Scan for the cell matching the given text and deliver its (X, Y) coordinate at center. 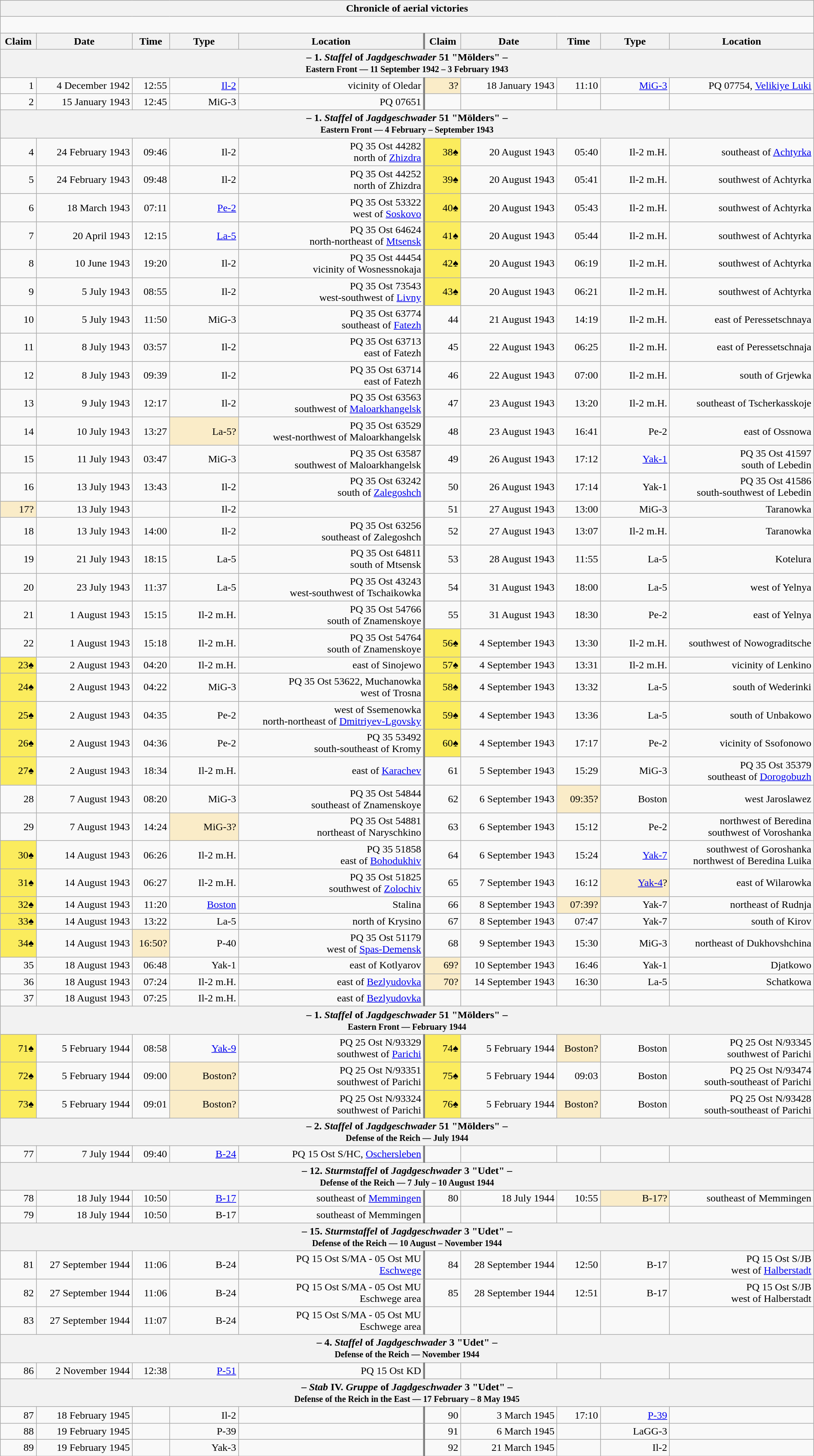
44 (442, 319)
50 (442, 487)
21 (18, 615)
49 (442, 459)
30♠ (18, 855)
PQ 35 Ost 63242 south of Zalegoshch (331, 487)
62 (442, 799)
PQ 35 Ost 53622, Muchanowka west of Trosna (331, 687)
86 (18, 1371)
18 March 1943 (84, 208)
14 September 1943 (509, 982)
07:00 (579, 375)
07:11 (151, 208)
east of Karachev (331, 771)
Schatkowa (742, 982)
13:20 (579, 403)
2 November 1944 (84, 1371)
69? (442, 965)
PQ 35 Ost 35379 southeast of Dorogobuzh (742, 771)
63 (442, 827)
13:36 (579, 715)
45 (442, 348)
east of Peressetschnaya (742, 319)
6 (18, 208)
LaGG-3 (635, 1431)
10 (18, 319)
12:15 (151, 235)
17:14 (579, 487)
northeast of Dukhovshchina (742, 943)
07:47 (579, 921)
PQ 25 Ost N/93345 southwest of Parichi (742, 1048)
39♠ (442, 179)
46 (442, 375)
18:30 (579, 615)
37 (18, 998)
15:12 (579, 827)
61 (442, 771)
Stalina (331, 905)
southeast of Achtyrka (742, 152)
3? (442, 85)
PQ 25 Ost N/93474 south-southeast of Parichi (742, 1076)
51 (442, 509)
83 (18, 1320)
56♠ (442, 643)
58♠ (442, 687)
12:50 (579, 1265)
06:26 (151, 855)
09:35? (579, 799)
– 12. Sturmstaffel of Jagdgeschwader 3 "Udet" –Defense of the Reich — 7 July – 10 August 1944 (407, 1176)
PQ 35 Ost 64624 north-northeast of Mtsensk (331, 235)
60♠ (442, 743)
19:20 (151, 264)
09:03 (579, 1076)
85 (442, 1293)
14:24 (151, 827)
5 (18, 179)
32♠ (18, 905)
PQ 07651 (331, 102)
04:22 (151, 687)
Yak-4? (635, 883)
29 (18, 827)
70? (442, 982)
05:40 (579, 152)
08:58 (151, 1048)
7 July 1944 (84, 1154)
PQ 35 Ost 54844 southeast of Znamenskoye (331, 799)
90 (442, 1415)
11:07 (151, 1320)
21 July 1943 (84, 559)
92 (442, 1447)
south of Kirov (742, 921)
16:50? (151, 943)
15 January 1943 (84, 102)
east of Yelnya (742, 615)
07:24 (151, 982)
76♠ (442, 1104)
La-5? (204, 431)
81 (18, 1265)
PQ 35 Ost 54881 northeast of Naryschkino (331, 827)
05:41 (579, 179)
13:22 (151, 921)
34♠ (18, 943)
16:12 (579, 883)
– 1. Staffel of Jagdgeschwader 51 "Mölders" –Eastern Front — February 1944 (407, 1020)
74♠ (442, 1048)
09:46 (151, 152)
13:43 (151, 487)
20 (18, 587)
4 December 1942 (84, 85)
79 (18, 1215)
18:00 (579, 587)
12:55 (151, 85)
PQ 35 Ost 51179 west of Spas-Demensk (331, 943)
13:00 (579, 509)
PQ 35 Ost 63529 west-northwest of Maloarkhangelsk (331, 431)
PQ 35 Ost 63774 southeast of Fatezh (331, 319)
14:19 (579, 319)
Chronicle of aerial victories (407, 9)
04:20 (151, 665)
8 (18, 264)
PQ 25 Ost N/93351 southwest of Parichi (331, 1076)
northwest of Beredina southwest of Voroshanka (742, 827)
06:19 (579, 264)
15 (18, 459)
66 (442, 905)
77 (18, 1154)
PQ 07754, Velikiye Luki (742, 85)
27♠ (18, 771)
MiG-3? (204, 827)
75♠ (442, 1076)
26♠ (18, 743)
east of Wilarowka (742, 883)
PQ 25 Ost N/93329 southwest of Parichi (331, 1048)
16:30 (579, 982)
7 September 1943 (509, 883)
17:17 (579, 743)
south of Wederinki (742, 687)
65 (442, 883)
PQ 35 Ost 54764 south of Znamenskoye (331, 643)
18:34 (151, 771)
87 (18, 1415)
– 1. Staffel of Jagdgeschwader 51 "Mölders" –Eastern Front — 4 February – September 1943 (407, 124)
17:12 (579, 459)
43♠ (442, 291)
17:10 (579, 1415)
southeast of Tscherkasskoje (742, 403)
P-51 (204, 1371)
53 (442, 559)
– 4. Staffel of Jagdgeschwader 3 "Udet" –Defense of the Reich — November 1944 (407, 1349)
12:45 (151, 102)
7 (18, 235)
PQ 15 Ost S/HC, Oschersleben (331, 1154)
09:48 (151, 179)
east of Ossnowa (742, 431)
15:24 (579, 855)
13:32 (579, 687)
vicinity of Lenkino (742, 665)
south of Unbakowo (742, 715)
15:30 (579, 943)
southwest of Nowograditsche (742, 643)
west of Yelnya (742, 587)
13:30 (579, 643)
PQ 25 Ost N/93324 southwest of Parichi (331, 1104)
59♠ (442, 715)
55 (442, 615)
– Stab IV. Gruppe of Jagdgeschwader 3 "Udet" –Defense of the Reich in the East — 17 February – 8 May 1945 (407, 1392)
18:15 (151, 559)
08:20 (151, 799)
36 (18, 982)
southwest of Goroshanka northwest of Beredina Luika (742, 855)
B-17? (635, 1198)
PQ 35 Ost 63714 east of Fatezh (331, 375)
35 (18, 965)
07:25 (151, 998)
05:44 (579, 235)
38♠ (442, 152)
11:50 (151, 319)
PQ 25 Ost N/93428 south-southeast of Parichi (742, 1104)
18 January 1943 (509, 85)
P-40 (204, 943)
11:37 (151, 587)
06:25 (579, 348)
54 (442, 587)
17? (18, 509)
vicinity of Ssofonowo (742, 743)
03:47 (151, 459)
10:55 (579, 1198)
4 (18, 152)
11 July 1943 (84, 459)
Yak-3 (204, 1447)
vicinity of Oledar (331, 85)
14:00 (151, 531)
Yak-9 (204, 1048)
10 September 1943 (509, 965)
42♠ (442, 264)
east of Kotlyarov (331, 965)
07:39? (579, 905)
PQ 35 Ost 63587 southwest of Maloarkhangelsk (331, 459)
22 (18, 643)
north of Krysino (331, 921)
11:55 (579, 559)
09:40 (151, 1154)
23♠ (18, 665)
52 (442, 531)
15:18 (151, 643)
05:43 (579, 208)
west of Ssemenowka north-northeast of Dmitriyev-Lgovsky (331, 715)
west Jaroslawez (742, 799)
06:21 (579, 291)
PQ 35 Ost 63713 east of Fatezh (331, 348)
14 (18, 431)
PQ 35 Ost 44282 north of Zhizdra (331, 152)
72♠ (18, 1076)
04:35 (151, 715)
73♠ (18, 1104)
PQ 35 Ost 41586 south-southwest of Lebedin (742, 487)
28 (18, 799)
11 (18, 348)
78 (18, 1198)
84 (442, 1265)
08:55 (151, 291)
41♠ (442, 235)
south of Grjewka (742, 375)
PQ 15 Ost KD (331, 1371)
64 (442, 855)
PQ 35 53492 south-southeast of Kromy (331, 743)
47 (442, 403)
09:01 (151, 1104)
40♠ (442, 208)
57♠ (442, 665)
12:38 (151, 1371)
06:27 (151, 883)
09:00 (151, 1076)
13 (18, 403)
PQ 35 Ost 43243 west-southwest of Tschaikowka (331, 587)
PQ 35 Ost 44252 north of Zhizdra (331, 179)
3 March 1945 (509, 1415)
PQ 35 Ost 53322 west of Soskovo (331, 208)
PQ 15 Ost S/MA - 05 Ost MUEschwege (331, 1265)
13:27 (151, 431)
1 (18, 85)
18 February 1945 (84, 1415)
– 2. Staffel of Jagdgeschwader 51 "Mölders" –Defense of the Reich — July 1944 (407, 1132)
68 (442, 943)
PQ 35 Ost 51825 southwest of Zolochiv (331, 883)
24♠ (18, 687)
11:20 (151, 905)
2 (18, 102)
east of Peressetschnaja (742, 348)
PQ 35 Ost 41597 south of Lebedin (742, 459)
PQ 35 Ost 73543 west-southwest of Livny (331, 291)
11:10 (579, 85)
12 (18, 375)
PQ 35 51858 east of Bohodukhiv (331, 855)
20 April 1943 (84, 235)
15:15 (151, 615)
28 August 1943 (509, 559)
9 July 1943 (84, 403)
21 March 1945 (509, 1447)
23 July 1943 (84, 587)
91 (442, 1431)
16 (18, 487)
31♠ (18, 883)
09:39 (151, 375)
21 August 1943 (509, 319)
88 (18, 1431)
PQ 35 Ost 64811 south of Mtsensk (331, 559)
Kotelura (742, 559)
13:31 (579, 665)
80 (442, 1198)
PQ 35 Ost 63563 southwest of Maloarkhangelsk (331, 403)
13:07 (579, 531)
PQ 35 Ost 63256 southeast of Zalegoshch (331, 531)
10 June 1943 (84, 264)
48 (442, 431)
71♠ (18, 1048)
6 March 1945 (509, 1431)
67 (442, 921)
25♠ (18, 715)
northeast of Rudnja (742, 905)
33♠ (18, 921)
PQ 35 Ost 54766 south of Znamenskoye (331, 615)
82 (18, 1293)
PQ 35 Ost 44454vicinity of Wosnessnokaja (331, 264)
18 (18, 531)
04:36 (151, 743)
– 1. Staffel of Jagdgeschwader 51 "Mölders" –Eastern Front — 11 September 1942 – 3 February 1943 (407, 64)
16:46 (579, 965)
19 (18, 559)
03:57 (151, 348)
5 September 1943 (509, 771)
9 September 1943 (509, 943)
9 (18, 291)
15:29 (579, 771)
06:48 (151, 965)
– 15. Sturmstaffel of Jagdgeschwader 3 "Udet" –Defense of the Reich — 10 August – November 1944 (407, 1237)
east of Sinojewo (331, 665)
16:41 (579, 431)
10 July 1943 (84, 431)
12:17 (151, 403)
89 (18, 1447)
12:51 (579, 1293)
Djatkowo (742, 965)
